Identify which cell holds the provided text, then report its (x, y) central coordinate. 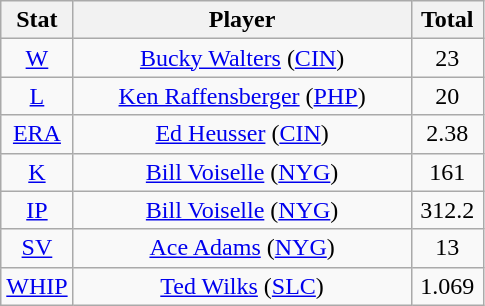
ERA (37, 134)
Total (447, 20)
Player (242, 20)
20 (447, 96)
Stat (37, 20)
W (37, 58)
WHIP (37, 286)
Ken Raffensberger (PHP) (242, 96)
1.069 (447, 286)
SV (37, 248)
Ace Adams (NYG) (242, 248)
Ted Wilks (SLC) (242, 286)
312.2 (447, 210)
Ed Heusser (CIN) (242, 134)
161 (447, 172)
IP (37, 210)
L (37, 96)
13 (447, 248)
23 (447, 58)
K (37, 172)
Bucky Walters (CIN) (242, 58)
2.38 (447, 134)
